Identify which cell holds the provided text, then report its (X, Y) central coordinate. 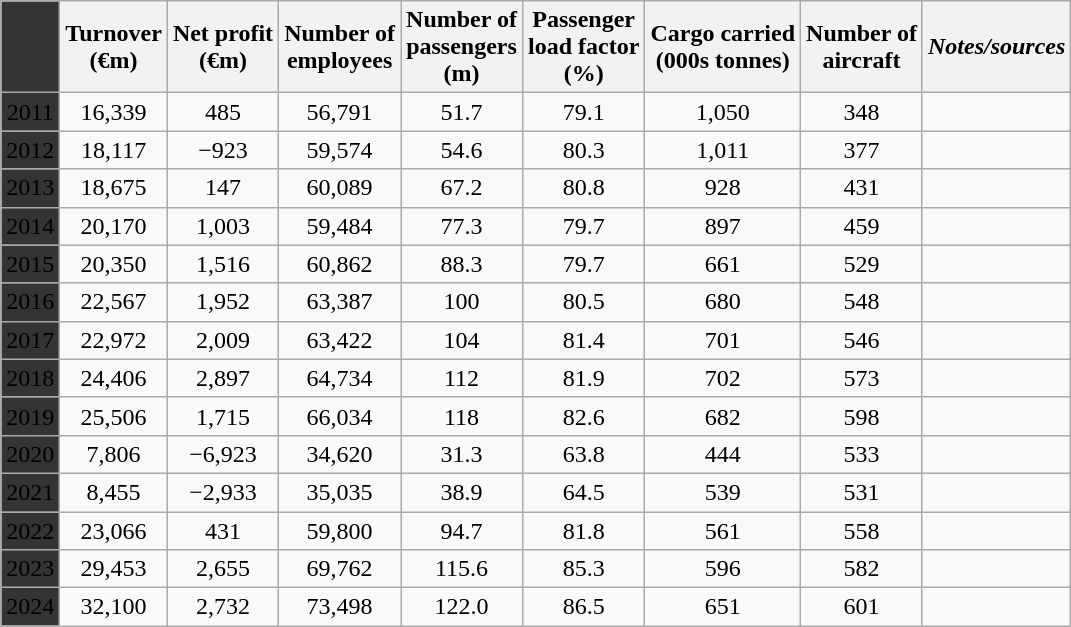
661 (723, 264)
54.6 (462, 150)
1,011 (723, 150)
−6,923 (222, 454)
88.3 (462, 264)
80.3 (583, 150)
Number ofemployees (340, 47)
2016 (30, 302)
2013 (30, 188)
8,455 (114, 492)
56,791 (340, 112)
38.9 (462, 492)
529 (862, 264)
100 (462, 302)
80.8 (583, 188)
29,453 (114, 569)
444 (723, 454)
485 (222, 112)
Number ofaircraft (862, 47)
69,762 (340, 569)
561 (723, 531)
25,506 (114, 416)
60,089 (340, 188)
73,498 (340, 607)
63,387 (340, 302)
23,066 (114, 531)
2,897 (222, 378)
104 (462, 340)
598 (862, 416)
81.4 (583, 340)
59,574 (340, 150)
1,003 (222, 226)
546 (862, 340)
582 (862, 569)
680 (723, 302)
81.8 (583, 531)
79.1 (583, 112)
531 (862, 492)
59,484 (340, 226)
Cargo carried(000s tonnes) (723, 47)
86.5 (583, 607)
63.8 (583, 454)
112 (462, 378)
1,516 (222, 264)
22,972 (114, 340)
533 (862, 454)
2,655 (222, 569)
2024 (30, 607)
702 (723, 378)
2,009 (222, 340)
2017 (30, 340)
24,406 (114, 378)
18,117 (114, 150)
377 (862, 150)
682 (723, 416)
Number ofpassengers(m) (462, 47)
82.6 (583, 416)
651 (723, 607)
60,862 (340, 264)
573 (862, 378)
701 (723, 340)
16,339 (114, 112)
22,567 (114, 302)
459 (862, 226)
601 (862, 607)
2023 (30, 569)
77.3 (462, 226)
539 (723, 492)
2021 (30, 492)
59,800 (340, 531)
Net profit(€m) (222, 47)
115.6 (462, 569)
18,675 (114, 188)
548 (862, 302)
2022 (30, 531)
2014 (30, 226)
897 (723, 226)
2019 (30, 416)
2,732 (222, 607)
118 (462, 416)
1,050 (723, 112)
94.7 (462, 531)
2015 (30, 264)
35,035 (340, 492)
928 (723, 188)
64.5 (583, 492)
Turnover(€m) (114, 47)
2018 (30, 378)
31.3 (462, 454)
7,806 (114, 454)
20,170 (114, 226)
−2,933 (222, 492)
348 (862, 112)
80.5 (583, 302)
63,422 (340, 340)
−923 (222, 150)
Notes/sources (996, 47)
20,350 (114, 264)
2020 (30, 454)
1,952 (222, 302)
81.9 (583, 378)
64,734 (340, 378)
51.7 (462, 112)
32,100 (114, 607)
596 (723, 569)
Passengerload factor(%) (583, 47)
67.2 (462, 188)
1,715 (222, 416)
34,620 (340, 454)
2011 (30, 112)
85.3 (583, 569)
66,034 (340, 416)
122.0 (462, 607)
2012 (30, 150)
147 (222, 188)
558 (862, 531)
